Pinpoint the cell where the given text exists, returning its [X, Y] midpoint coordinate. 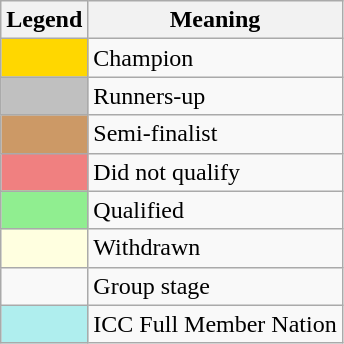
Champion [215, 58]
Semi-finalist [215, 134]
Qualified [215, 210]
Did not qualify [215, 172]
ICC Full Member Nation [215, 324]
Group stage [215, 286]
Withdrawn [215, 248]
Legend [44, 20]
Meaning [215, 20]
Runners-up [215, 96]
